From the cell containing the given text, extract its center point as [X, Y] coordinate. 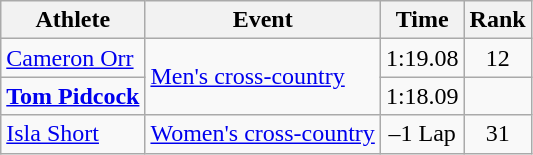
31 [498, 134]
Tom Pidcock [73, 96]
Women's cross-country [262, 134]
Men's cross-country [262, 77]
1:18.09 [422, 96]
Isla Short [73, 134]
Event [262, 20]
1:19.08 [422, 58]
Time [422, 20]
–1 Lap [422, 134]
12 [498, 58]
Rank [498, 20]
Cameron Orr [73, 58]
Athlete [73, 20]
